Determine the [X, Y] coordinate at the center of the cell enclosing the given text.  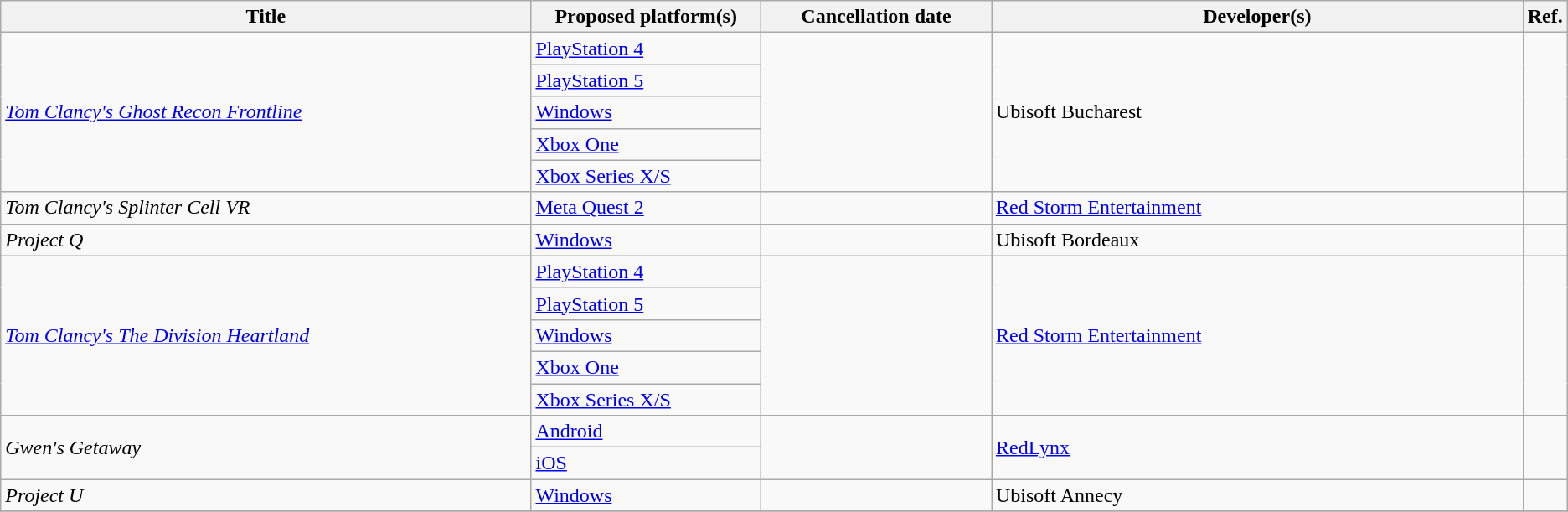
Android [647, 432]
Ubisoft Bucharest [1258, 112]
Tom Clancy's The Division Heartland [266, 335]
Ref. [1545, 17]
Title [266, 17]
Tom Clancy's Splinter Cell VR [266, 208]
Project Q [266, 240]
Ubisoft Annecy [1258, 495]
Cancellation date [876, 17]
Ubisoft Bordeaux [1258, 240]
RedLynx [1258, 447]
Proposed platform(s) [647, 17]
Developer(s) [1258, 17]
Gwen's Getaway [266, 447]
Project U [266, 495]
iOS [647, 463]
Tom Clancy's Ghost Recon Frontline [266, 112]
Meta Quest 2 [647, 208]
